Search for the cell housing the specified text and yield its (X, Y) center coordinate. 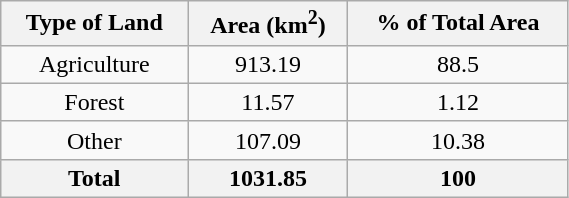
1031.85 (268, 178)
Forest (94, 102)
10.38 (458, 140)
100 (458, 178)
Agriculture (94, 64)
1.12 (458, 102)
107.09 (268, 140)
Type of Land (94, 24)
11.57 (268, 102)
% of Total Area (458, 24)
913.19 (268, 64)
Total (94, 178)
88.5 (458, 64)
Other (94, 140)
Area (km2) (268, 24)
